Locate the cell with the specified text and output its [x, y] center coordinate. 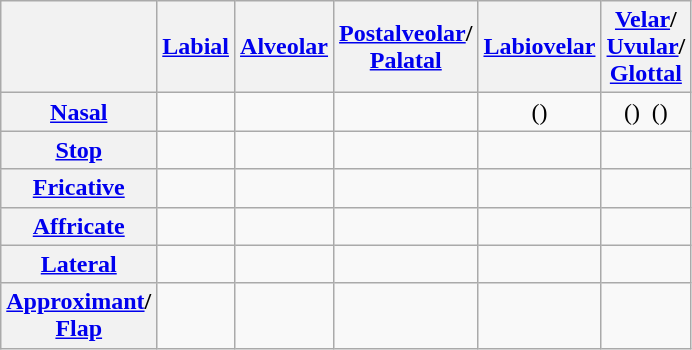
Alveolar [284, 47]
Fricative [79, 188]
() [540, 112]
Affricate [79, 226]
Lateral [79, 264]
Labiovelar [540, 47]
() () [646, 112]
Postalveolar/Palatal [406, 47]
Labial [196, 47]
Velar/Uvular/Glottal [646, 47]
Approximant/Flap [79, 316]
Stop [79, 150]
Nasal [79, 112]
